Pinpoint the cell where the given text exists, returning its [x, y] midpoint coordinate. 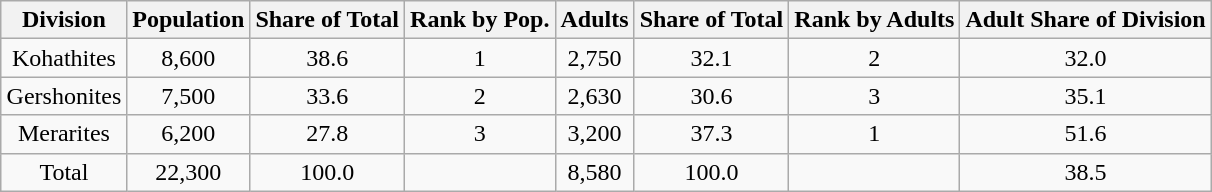
32.1 [712, 58]
Gershonites [64, 96]
22,300 [188, 172]
32.0 [1086, 58]
8,580 [594, 172]
35.1 [1086, 96]
2,750 [594, 58]
8,600 [188, 58]
Adults [594, 20]
27.8 [328, 134]
Rank by Adults [874, 20]
7,500 [188, 96]
37.3 [712, 134]
Kohathites [64, 58]
Total [64, 172]
51.6 [1086, 134]
Merarites [64, 134]
Adult Share of Division [1086, 20]
2,630 [594, 96]
3,200 [594, 134]
Rank by Pop. [480, 20]
33.6 [328, 96]
38.5 [1086, 172]
6,200 [188, 134]
Division [64, 20]
30.6 [712, 96]
38.6 [328, 58]
Population [188, 20]
